Find where the given text appears and provide that cell's center as [x, y] coordinate. 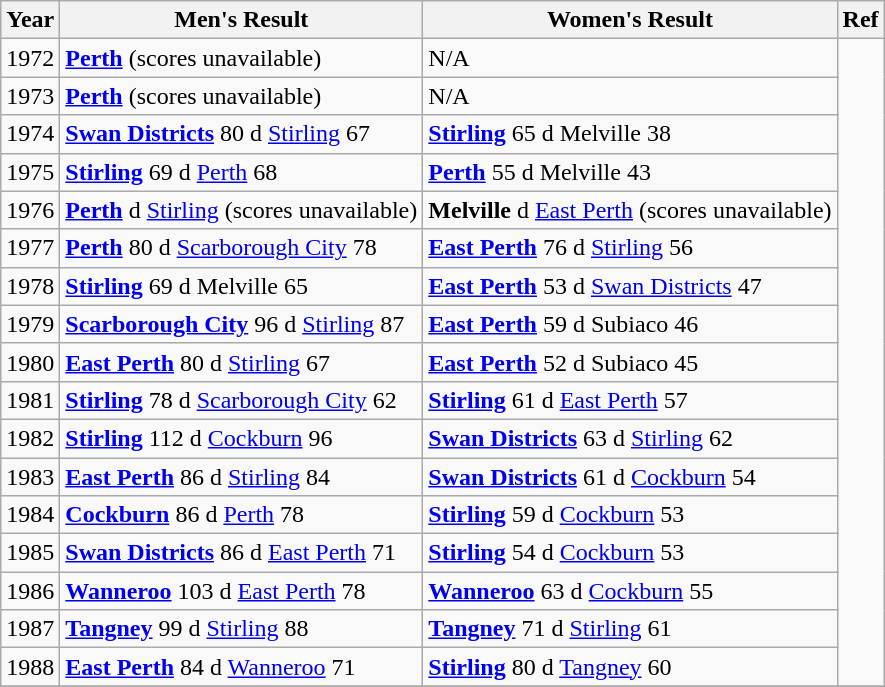
Wanneroo 103 d East Perth 78 [242, 591]
1988 [30, 667]
Stirling 78 d Scarborough City 62 [242, 400]
Stirling 69 d Perth 68 [242, 172]
Tangney 99 d Stirling 88 [242, 629]
Year [30, 20]
1979 [30, 324]
1976 [30, 210]
Tangney 71 d Stirling 61 [630, 629]
East Perth 52 d Subiaco 45 [630, 362]
Stirling 80 d Tangney 60 [630, 667]
Swan Districts 80 d Stirling 67 [242, 134]
Stirling 59 d Cockburn 53 [630, 515]
1985 [30, 553]
1983 [30, 477]
Cockburn 86 d Perth 78 [242, 515]
1987 [30, 629]
1977 [30, 248]
East Perth 53 d Swan Districts 47 [630, 286]
Swan Districts 86 d East Perth 71 [242, 553]
Stirling 54 d Cockburn 53 [630, 553]
Women's Result [630, 20]
Swan Districts 63 d Stirling 62 [630, 438]
1972 [30, 58]
East Perth 76 d Stirling 56 [630, 248]
East Perth 86 d Stirling 84 [242, 477]
1980 [30, 362]
1975 [30, 172]
Perth 55 d Melville 43 [630, 172]
Perth d Stirling (scores unavailable) [242, 210]
Melville d East Perth (scores unavailable) [630, 210]
Stirling 69 d Melville 65 [242, 286]
1973 [30, 96]
1974 [30, 134]
Stirling 112 d Cockburn 96 [242, 438]
East Perth 59 d Subiaco 46 [630, 324]
1981 [30, 400]
Men's Result [242, 20]
1978 [30, 286]
Stirling 61 d East Perth 57 [630, 400]
Wanneroo 63 d Cockburn 55 [630, 591]
1984 [30, 515]
East Perth 80 d Stirling 67 [242, 362]
Perth 80 d Scarborough City 78 [242, 248]
1982 [30, 438]
Stirling 65 d Melville 38 [630, 134]
1986 [30, 591]
Swan Districts 61 d Cockburn 54 [630, 477]
East Perth 84 d Wanneroo 71 [242, 667]
Scarborough City 96 d Stirling 87 [242, 324]
Ref [860, 20]
